Determine the (x, y) coordinate at the center of the cell enclosing the given text.  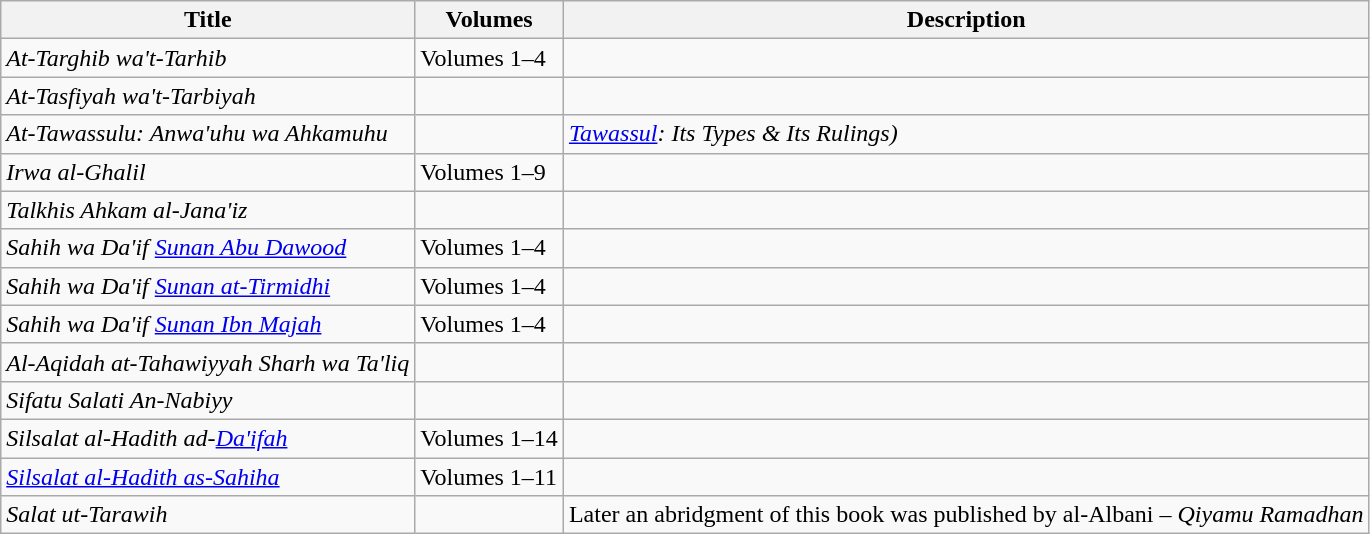
Sahih wa Da'if Sunan Ibn Majah (208, 324)
Al-Aqidah at-Tahawiyyah Sharh wa Ta'liq (208, 362)
At-Targhib wa't-Tarhib (208, 58)
At-Tawassulu: Anwa'uhu wa Ahkamuhu (208, 134)
Silsalat al-Hadith ad-Da'ifah (208, 438)
Sifatu Salati An-Nabiyy (208, 400)
At-Tasfiyah wa't-Tarbiyah (208, 96)
Tawassul: Its Types & Its Rulings) (966, 134)
Talkhis Ahkam al-Jana'iz (208, 210)
Description (966, 20)
Irwa al-Ghalil (208, 172)
Title (208, 20)
Volumes 1–11 (490, 477)
Volumes 1–9 (490, 172)
Sahih wa Da'if Sunan Abu Dawood (208, 248)
Salat ut-Tarawih (208, 515)
Silsalat al-Hadith as-Sahiha (208, 477)
Sahih wa Da'if Sunan at-Tirmidhi (208, 286)
Volumes 1–14 (490, 438)
Volumes (490, 20)
Later an abridgment of this book was published by al-Albani – Qiyamu Ramadhan (966, 515)
